Return (x, y) of the center of cell containing provided text 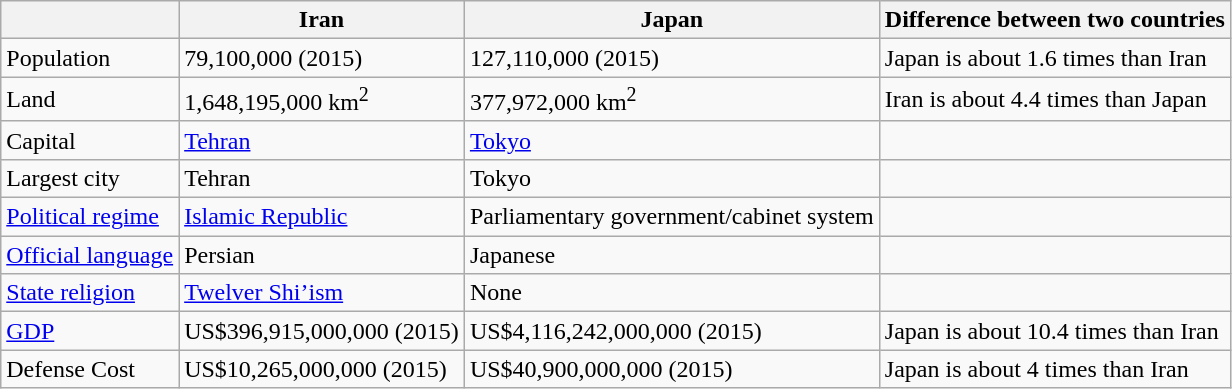
Japan is about 4 times than Iran (1054, 369)
US$40,900,000,000 (2015) (672, 369)
State religion (90, 293)
Japan is about 1.6 times than Iran (1054, 58)
Iran (322, 20)
Defense Cost (90, 369)
GDP (90, 331)
Japan is about 10.4 times than Iran (1054, 331)
US$396,915,000,000 (2015) (322, 331)
US$10,265,000,000 (2015) (322, 369)
Largest city (90, 178)
Japan (672, 20)
Japanese (672, 255)
377,972,000 km2 (672, 100)
US$4,116,242,000,000 (2015) (672, 331)
Difference between two countries (1054, 20)
127,110,000 (2015) (672, 58)
Population (90, 58)
Twelver Shi’ism (322, 293)
Land (90, 100)
Persian (322, 255)
Capital (90, 140)
Iran is about 4.4 times than Japan (1054, 100)
1,648,195,000 km2 (322, 100)
Parliamentary government/cabinet system (672, 217)
Political regime (90, 217)
Islamic Republic (322, 217)
None (672, 293)
Official language (90, 255)
79,100,000 (2015) (322, 58)
